Pinpoint the cell where the given text exists, returning its [x, y] midpoint coordinate. 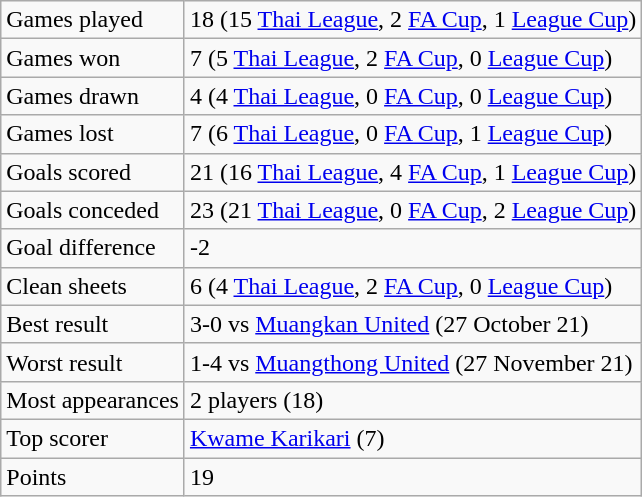
23 (21 Thai League, 0 FA Cup, 2 League Cup) [412, 210]
21 (16 Thai League, 4 FA Cup, 1 League Cup) [412, 172]
Most appearances [93, 400]
Worst result [93, 362]
-2 [412, 248]
7 (5 Thai League, 2 FA Cup, 0 League Cup) [412, 58]
Goals conceded [93, 210]
Top scorer [93, 438]
Games played [93, 20]
Goal difference [93, 248]
2 players (18) [412, 400]
Best result [93, 324]
4 (4 Thai League, 0 FA Cup, 0 League Cup) [412, 96]
Games drawn [93, 96]
19 [412, 477]
Clean sheets [93, 286]
3-0 vs Muangkan United (27 October 21) [412, 324]
1-4 vs Muangthong United (27 November 21) [412, 362]
7 (6 Thai League, 0 FA Cup, 1 League Cup) [412, 134]
Points [93, 477]
Games won [93, 58]
6 (4 Thai League, 2 FA Cup, 0 League Cup) [412, 286]
18 (15 Thai League, 2 FA Cup, 1 League Cup) [412, 20]
Kwame Karikari (7) [412, 438]
Goals scored [93, 172]
Games lost [93, 134]
